Output the [X, Y] coordinate of the center of the cell containing the given text.  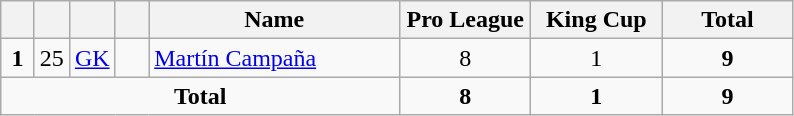
Martín Campaña [274, 58]
GK [92, 58]
Name [274, 20]
Pro League [466, 20]
King Cup [596, 20]
25 [52, 58]
